Locate the cell with the specified text and output its (x, y) center coordinate. 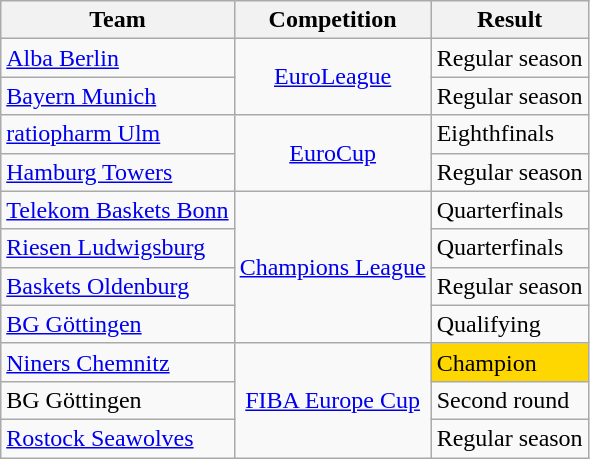
EuroLeague (332, 77)
ratiopharm Ulm (118, 134)
Telekom Baskets Bonn (118, 210)
Hamburg Towers (118, 172)
Result (510, 20)
Qualifying (510, 324)
Champions League (332, 267)
Team (118, 20)
EuroCup (332, 153)
Second round (510, 400)
Rostock Seawolves (118, 438)
Riesen Ludwigsburg (118, 248)
Alba Berlin (118, 58)
Champion (510, 362)
Niners Chemnitz (118, 362)
Eighthfinals (510, 134)
Baskets Oldenburg (118, 286)
FIBA Europe Cup (332, 400)
Bayern Munich (118, 96)
Competition (332, 20)
